Capture the cell that displays the provided text and extract its (X, Y) central coordinate. 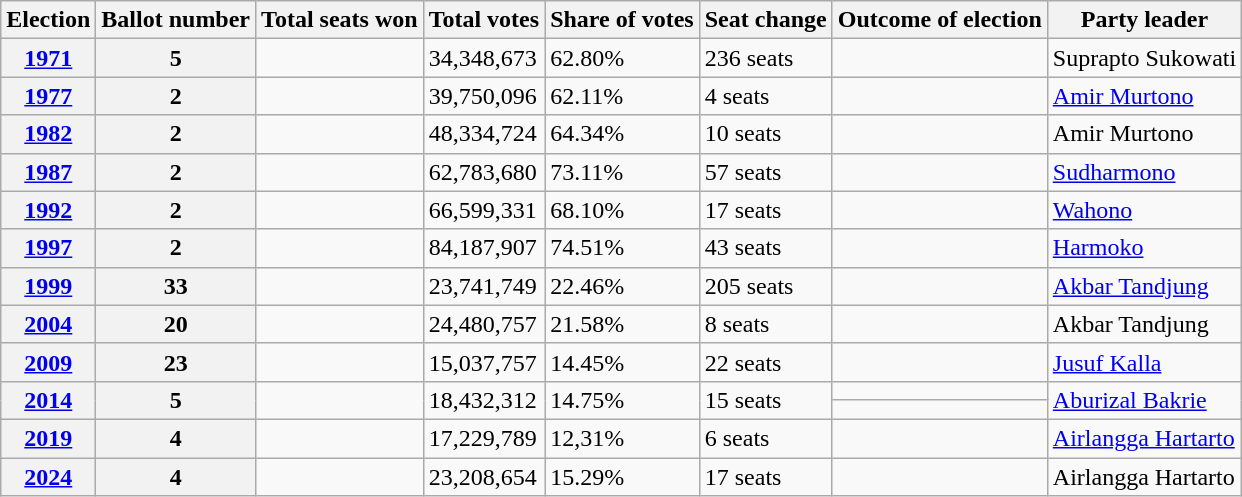
15 seats (766, 400)
6 seats (766, 438)
Harmoko (1144, 248)
23,741,749 (484, 286)
1992 (48, 210)
236 seats (766, 58)
8 seats (766, 324)
14.45% (622, 362)
62,783,680 (484, 172)
15,037,757 (484, 362)
1997 (48, 248)
68.10% (622, 210)
Seat change (766, 20)
14.75% (622, 400)
Election (48, 20)
Total votes (484, 20)
Ballot number (176, 20)
62.80% (622, 58)
4 seats (766, 96)
Total seats won (340, 20)
17,229,789 (484, 438)
64.34% (622, 134)
1987 (48, 172)
Sudharmono (1144, 172)
24,480,757 (484, 324)
2019 (48, 438)
23,208,654 (484, 477)
66,599,331 (484, 210)
57 seats (766, 172)
Suprapto Sukowati (1144, 58)
Party leader (1144, 20)
62.11% (622, 96)
34,348,673 (484, 58)
Aburizal Bakrie (1144, 400)
205 seats (766, 286)
10 seats (766, 134)
21.58% (622, 324)
1999 (48, 286)
73.11% (622, 172)
Outcome of election (940, 20)
22 seats (766, 362)
43 seats (766, 248)
15.29% (622, 477)
74.51% (622, 248)
2024 (48, 477)
Jusuf Kalla (1144, 362)
2004 (48, 324)
1971 (48, 58)
1977 (48, 96)
84,187,907 (484, 248)
12,31% (622, 438)
20 (176, 324)
39,750,096 (484, 96)
48,334,724 (484, 134)
1982 (48, 134)
22.46% (622, 286)
2014 (48, 400)
23 (176, 362)
Share of votes (622, 20)
33 (176, 286)
18,432,312 (484, 400)
Wahono (1144, 210)
2009 (48, 362)
